Capture the cell that displays the provided text and extract its [x, y] central coordinate. 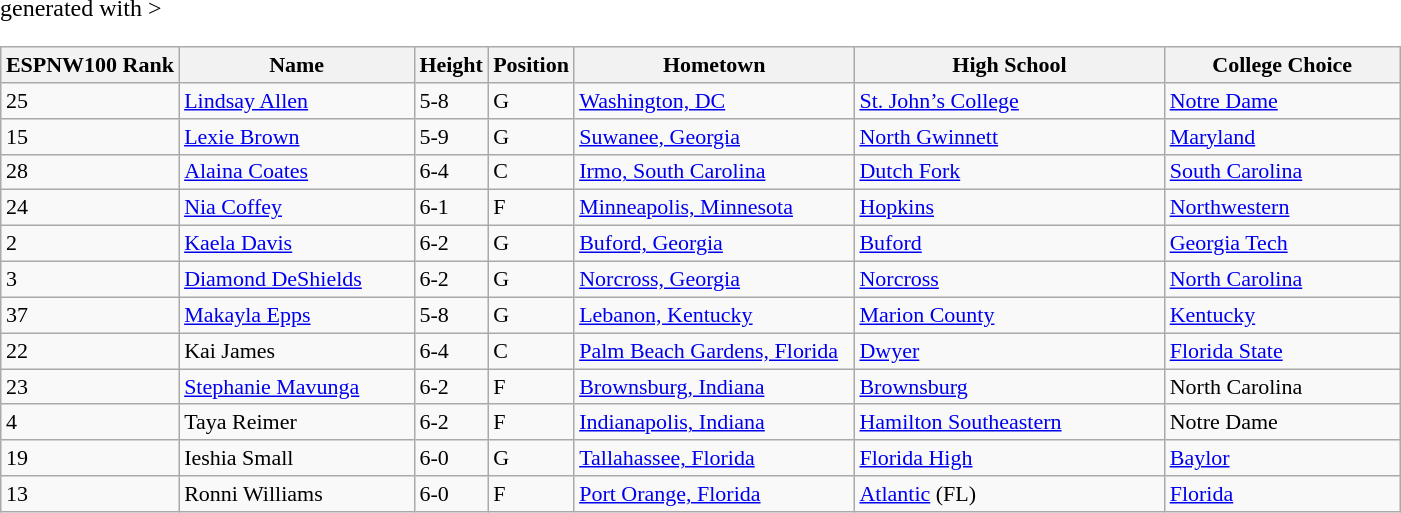
Suwanee, Georgia [714, 136]
13 [90, 494]
Irmo, South Carolina [714, 172]
Ieshia Small [296, 458]
Baylor [1282, 458]
St. John’s College [1009, 101]
Lindsay Allen [296, 101]
Atlantic (FL) [1009, 494]
Washington, DC [714, 101]
Diamond DeShields [296, 279]
North Gwinnett [1009, 136]
4 [90, 422]
Kai James [296, 351]
Lexie Brown [296, 136]
Kentucky [1282, 315]
Palm Beach Gardens, Florida [714, 351]
Georgia Tech [1282, 244]
Alaina Coates [296, 172]
22 [90, 351]
Name [296, 65]
Kaela Davis [296, 244]
South Carolina [1282, 172]
Tallahassee, Florida [714, 458]
Stephanie Mavunga [296, 387]
Dutch Fork [1009, 172]
Ronni Williams [296, 494]
Norcross [1009, 279]
Port Orange, Florida [714, 494]
5-9 [451, 136]
Florida High [1009, 458]
3 [90, 279]
24 [90, 208]
Dwyer [1009, 351]
Nia Coffey [296, 208]
Indianapolis, Indiana [714, 422]
15 [90, 136]
Northwestern [1282, 208]
Hamilton Southeastern [1009, 422]
Brownsburg [1009, 387]
37 [90, 315]
Minneapolis, Minnesota [714, 208]
Position [531, 65]
Marion County [1009, 315]
19 [90, 458]
2 [90, 244]
Height [451, 65]
Florida State [1282, 351]
Lebanon, Kentucky [714, 315]
Hometown [714, 65]
25 [90, 101]
College Choice [1282, 65]
Hopkins [1009, 208]
Norcross, Georgia [714, 279]
ESPNW100 Rank [90, 65]
Buford [1009, 244]
28 [90, 172]
Brownsburg, Indiana [714, 387]
23 [90, 387]
Florida [1282, 494]
6-1 [451, 208]
Buford, Georgia [714, 244]
Taya Reimer [296, 422]
Maryland [1282, 136]
High School [1009, 65]
Makayla Epps [296, 315]
